Detect which cell encompasses the target text, then output its [x, y] center coordinate. 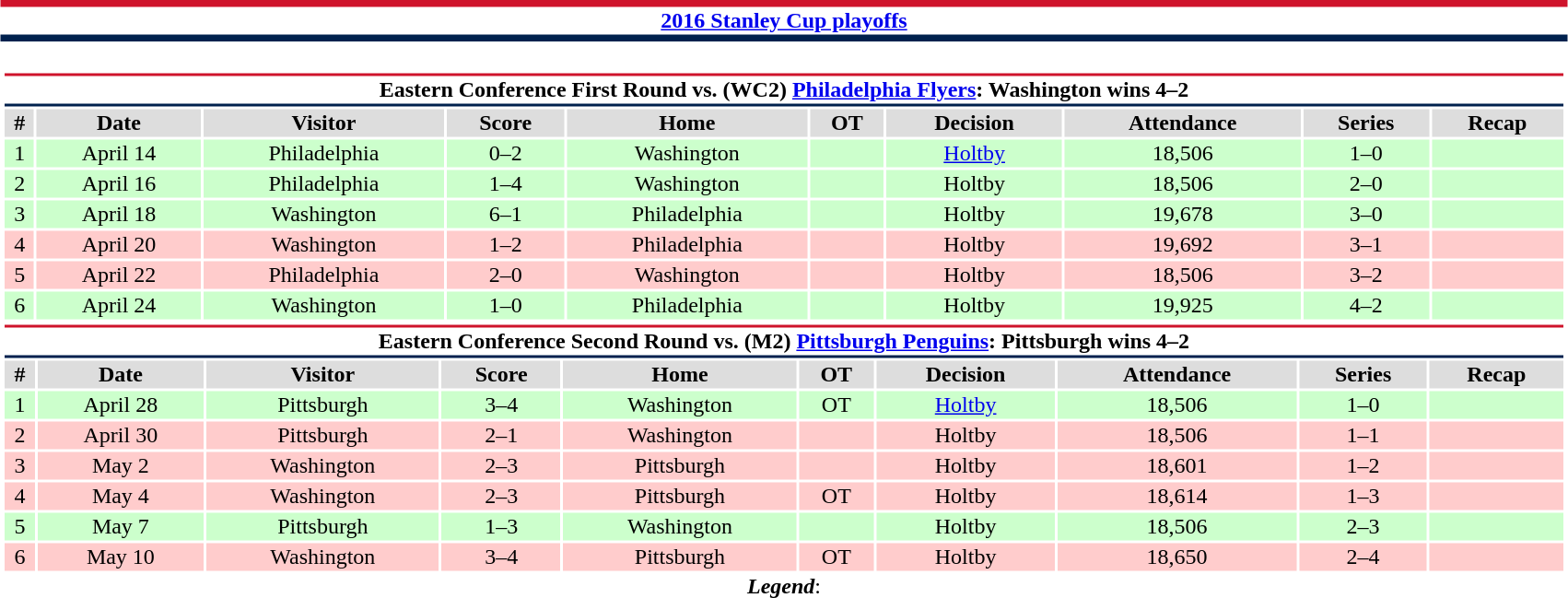
18,650 [1177, 557]
April 18 [119, 215]
4–2 [1365, 305]
19,692 [1183, 244]
0–2 [505, 154]
May 2 [121, 465]
2–4 [1363, 557]
2016 Stanley Cup playoffs [784, 20]
April 24 [119, 305]
May 7 [121, 526]
May 4 [121, 497]
18,614 [1177, 497]
3–1 [1365, 244]
April 30 [121, 436]
April 22 [119, 276]
April 14 [119, 154]
19,925 [1183, 305]
Eastern Conference First Round vs. (WC2) Philadelphia Flyers: Washington wins 4–2 [783, 90]
1–1 [1363, 436]
19,678 [1183, 215]
May 10 [121, 557]
18,601 [1177, 465]
3–0 [1365, 215]
April 20 [119, 244]
April 28 [121, 405]
6–1 [505, 215]
1–4 [505, 183]
3–2 [1365, 276]
April 16 [119, 183]
Eastern Conference Second Round vs. (M2) Pittsburgh Penguins: Pittsburgh wins 4–2 [783, 341]
2–1 [501, 436]
